Detect which cell encompasses the target text, then output its [X, Y] center coordinate. 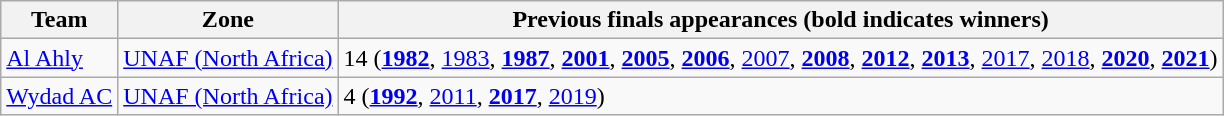
4 (1992, 2011, 2017, 2019) [780, 96]
Team [60, 20]
Zone [228, 20]
Wydad AC [60, 96]
14 (1982, 1983, 1987, 2001, 2005, 2006, 2007, 2008, 2012, 2013, 2017, 2018, 2020, 2021) [780, 58]
Al Ahly [60, 58]
Previous finals appearances (bold indicates winners) [780, 20]
